Pinpoint the cell where the given text exists, returning its [X, Y] midpoint coordinate. 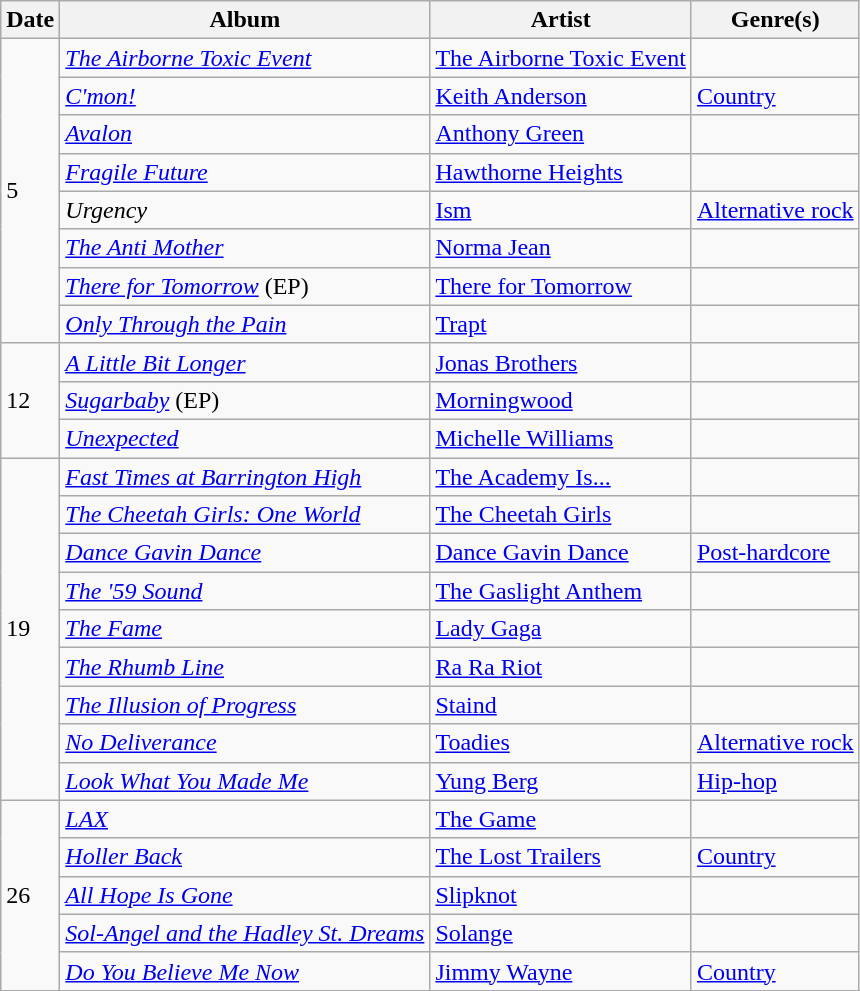
5 [30, 191]
The Fame [245, 629]
Norma Jean [561, 248]
Sugarbaby (EP) [245, 400]
Artist [561, 20]
Urgency [245, 210]
The Illusion of Progress [245, 705]
Slipknot [561, 895]
All Hope Is Gone [245, 895]
Trapt [561, 324]
The Rhumb Line [245, 667]
Do You Believe Me Now [245, 971]
Staind [561, 705]
Ism [561, 210]
LAX [245, 819]
Anthony Green [561, 134]
The Academy Is... [561, 477]
The Cheetah Girls [561, 515]
Only Through the Pain [245, 324]
Hawthorne Heights [561, 172]
Fragile Future [245, 172]
Keith Anderson [561, 96]
The '59 Sound [245, 591]
Post-hardcore [775, 553]
Yung Berg [561, 781]
Morningwood [561, 400]
Jonas Brothers [561, 362]
C'mon! [245, 96]
The Cheetah Girls: One World [245, 515]
Lady Gaga [561, 629]
Date [30, 20]
26 [30, 895]
Toadies [561, 743]
Sol-Angel and the Hadley St. Dreams [245, 933]
There for Tomorrow (EP) [245, 286]
Ra Ra Riot [561, 667]
12 [30, 400]
No Deliverance [245, 743]
A Little Bit Longer [245, 362]
Album [245, 20]
Jimmy Wayne [561, 971]
Genre(s) [775, 20]
Hip-hop [775, 781]
Fast Times at Barrington High [245, 477]
19 [30, 630]
Michelle Williams [561, 438]
The Anti Mother [245, 248]
There for Tomorrow [561, 286]
Avalon [245, 134]
Look What You Made Me [245, 781]
The Gaslight Anthem [561, 591]
The Game [561, 819]
The Lost Trailers [561, 857]
Unexpected [245, 438]
Holler Back [245, 857]
Solange [561, 933]
